Determine the [x, y] coordinate at the center of the cell enclosing the given text.  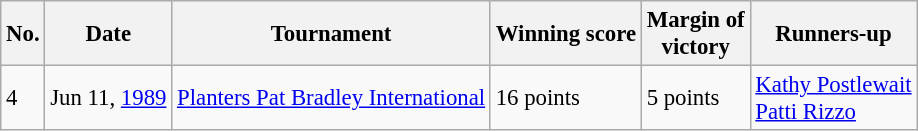
4 [23, 98]
Winning score [566, 34]
Date [108, 34]
16 points [566, 98]
Kathy Postlewait Patti Rizzo [834, 98]
5 points [696, 98]
Runners-up [834, 34]
Margin ofvictory [696, 34]
Planters Pat Bradley International [332, 98]
No. [23, 34]
Jun 11, 1989 [108, 98]
Tournament [332, 34]
